Capture the cell that displays the provided text and extract its (x, y) central coordinate. 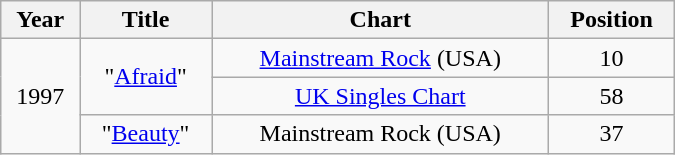
Year (40, 20)
1997 (40, 96)
Chart (380, 20)
"Beauty" (146, 134)
58 (612, 96)
Title (146, 20)
37 (612, 134)
"Afraid" (146, 77)
UK Singles Chart (380, 96)
10 (612, 58)
Position (612, 20)
